Scan for the cell matching the given text and deliver its (x, y) coordinate at center. 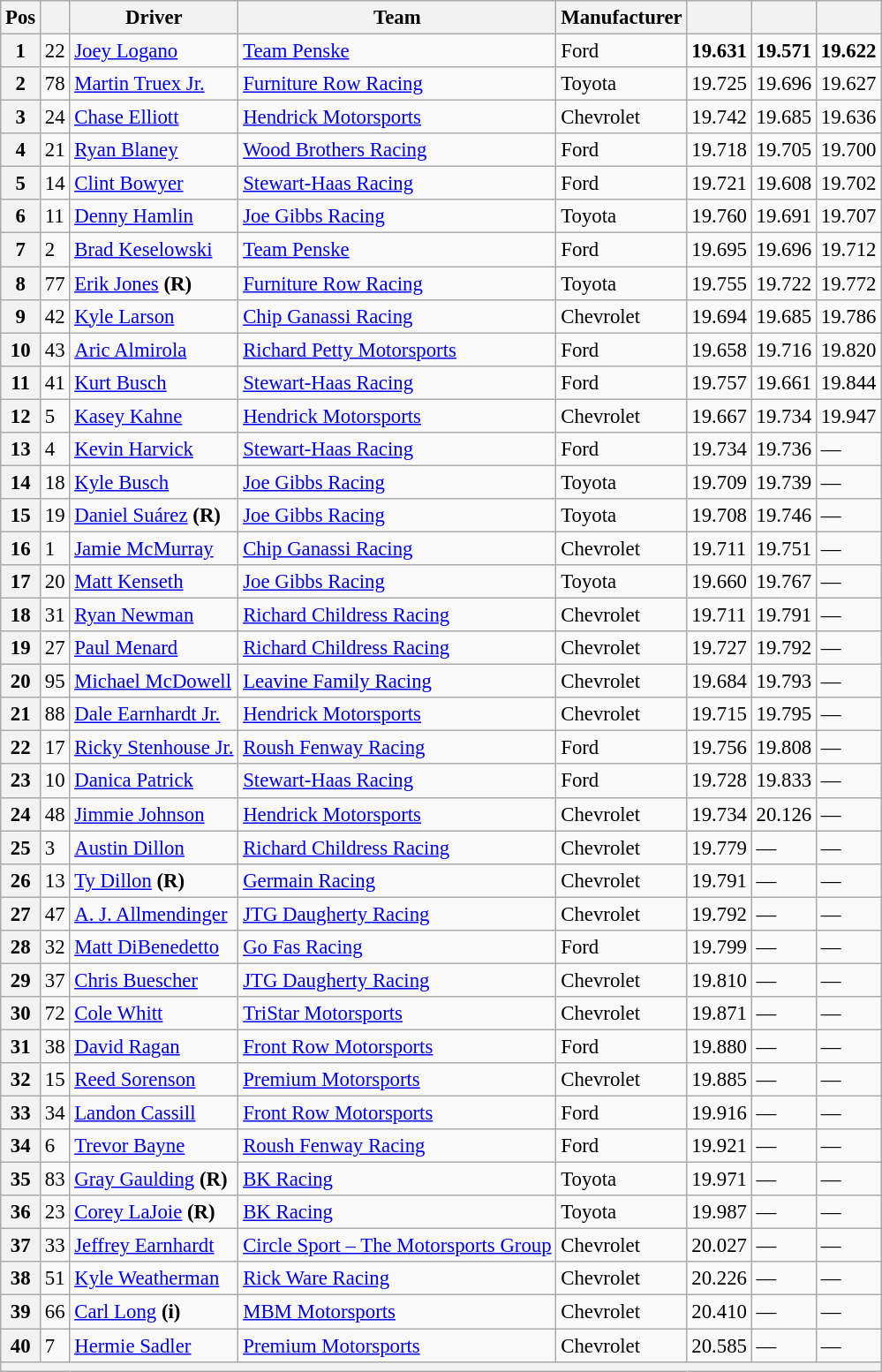
19.947 (849, 416)
Leavine Family Racing (397, 682)
20.410 (719, 1312)
19.833 (784, 781)
Manufacturer (622, 18)
39 (21, 1312)
42 (55, 316)
19.694 (719, 316)
19.658 (719, 350)
19.793 (784, 682)
19.608 (784, 184)
19.728 (719, 781)
Pos (21, 18)
19.916 (719, 1113)
Brad Keselowski (154, 250)
Clint Bowyer (154, 184)
19.971 (719, 1180)
19.695 (719, 250)
MBM Motorsports (397, 1312)
19.716 (784, 350)
19.767 (784, 582)
19.727 (719, 648)
Kasey Kahne (154, 416)
19.756 (719, 748)
19.709 (719, 482)
19.742 (719, 117)
Driver (154, 18)
Joey Logano (154, 51)
Team (397, 18)
A. J. Allmendinger (154, 914)
72 (55, 1014)
47 (55, 914)
Martin Truex Jr. (154, 84)
Ricky Stenhouse Jr. (154, 748)
12 (21, 416)
66 (55, 1312)
19.871 (719, 1014)
19.795 (784, 714)
19.707 (849, 216)
Aric Almirola (154, 350)
48 (55, 814)
30 (21, 1014)
19.757 (719, 382)
8 (21, 283)
Kurt Busch (154, 382)
19.820 (849, 350)
19.810 (719, 980)
16 (21, 548)
19.631 (719, 51)
25 (21, 848)
Austin Dillon (154, 848)
19.721 (719, 184)
Kyle Weatherman (154, 1279)
TriStar Motorsports (397, 1014)
Rick Ware Racing (397, 1279)
Hermie Sadler (154, 1346)
19.844 (849, 382)
19.779 (719, 848)
Dale Earnhardt Jr. (154, 714)
19.667 (719, 416)
19.722 (784, 283)
Chris Buescher (154, 980)
19.718 (719, 150)
Danica Patrick (154, 781)
Go Fas Racing (397, 947)
20.226 (719, 1279)
19.700 (849, 150)
Jimmie Johnson (154, 814)
Ty Dillon (R) (154, 880)
43 (55, 350)
Gray Gaulding (R) (154, 1180)
19.702 (849, 184)
78 (55, 84)
Ryan Newman (154, 615)
Jeffrey Earnhardt (154, 1246)
Jamie McMurray (154, 548)
41 (55, 382)
19.708 (719, 516)
20.126 (784, 814)
35 (21, 1180)
19.755 (719, 283)
19.725 (719, 84)
19.571 (784, 51)
19.622 (849, 51)
19.885 (719, 1080)
Circle Sport – The Motorsports Group (397, 1246)
20.585 (719, 1346)
19.921 (719, 1146)
Kyle Larson (154, 316)
Carl Long (i) (154, 1312)
19.751 (784, 548)
19.772 (849, 283)
83 (55, 1180)
Matt Kenseth (154, 582)
Denny Hamlin (154, 216)
20.027 (719, 1246)
David Ragan (154, 1046)
19.660 (719, 582)
19.691 (784, 216)
Matt DiBenedetto (154, 947)
Landon Cassill (154, 1113)
Wood Brothers Racing (397, 150)
9 (21, 316)
19.736 (784, 449)
Kevin Harvick (154, 449)
Corey LaJoie (R) (154, 1212)
Cole Whitt (154, 1014)
19.636 (849, 117)
19.684 (719, 682)
40 (21, 1346)
Erik Jones (R) (154, 283)
29 (21, 980)
Richard Petty Motorsports (397, 350)
Kyle Busch (154, 482)
88 (55, 714)
19.987 (719, 1212)
19.712 (849, 250)
Ryan Blaney (154, 150)
Germain Racing (397, 880)
Michael McDowell (154, 682)
Trevor Bayne (154, 1146)
Reed Sorenson (154, 1080)
19.705 (784, 150)
51 (55, 1279)
Paul Menard (154, 648)
Daniel Suárez (R) (154, 516)
36 (21, 1212)
19.799 (719, 947)
95 (55, 682)
19.808 (784, 748)
77 (55, 283)
19.760 (719, 216)
28 (21, 947)
26 (21, 880)
19.627 (849, 84)
19.739 (784, 482)
19.880 (719, 1046)
19.661 (784, 382)
19.746 (784, 516)
Chase Elliott (154, 117)
19.715 (719, 714)
19.786 (849, 316)
